Pinpoint the cell where the given text exists, returning its (X, Y) midpoint coordinate. 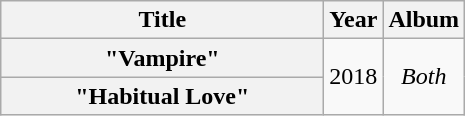
Album (424, 20)
Year (354, 20)
"Vampire" (162, 58)
2018 (354, 77)
Title (162, 20)
Both (424, 77)
"Habitual Love" (162, 96)
